Extract the [x, y] coordinate from the center of the cell holding the provided text.  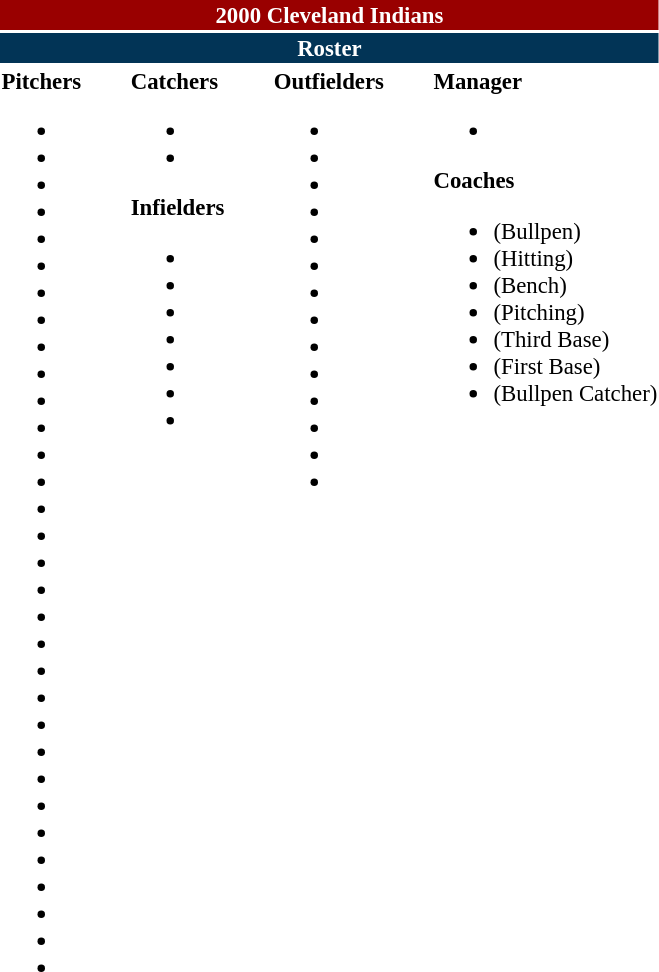
2000 Cleveland Indians [330, 15]
Roster [330, 48]
